Scan for the cell matching the given text and deliver its [X, Y] coordinate at center. 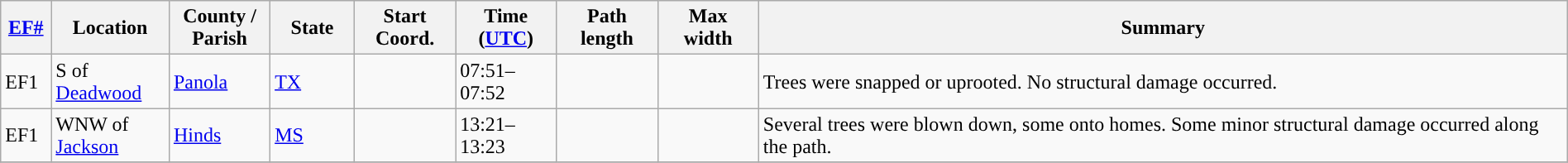
Summary [1163, 28]
Panola [219, 81]
Several trees were blown down, some onto homes. Some minor structural damage occurred along the path. [1163, 136]
State [313, 28]
Max width [708, 28]
S of Deadwood [111, 81]
07:51–07:52 [506, 81]
Start Coord. [404, 28]
Time (UTC) [506, 28]
EF# [26, 28]
Path length [607, 28]
13:21–13:23 [506, 136]
Trees were snapped or uprooted. No structural damage occurred. [1163, 81]
Location [111, 28]
WNW of Jackson [111, 136]
Hinds [219, 136]
MS [313, 136]
TX [313, 81]
County / Parish [219, 28]
